From the cell containing the given text, extract its center point as (X, Y) coordinate. 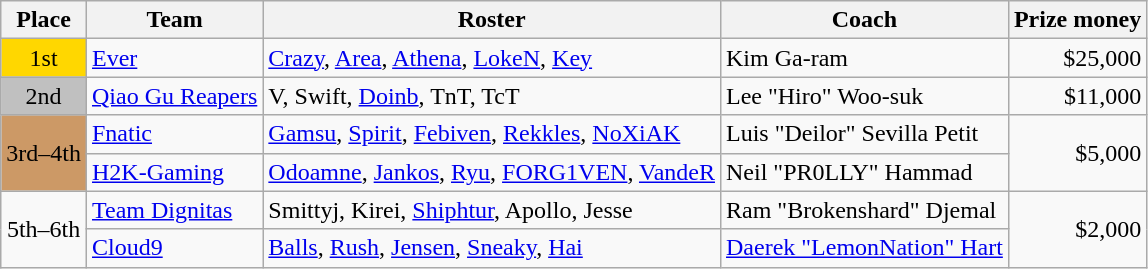
Ever (174, 58)
Odoamne, Jankos, Ryu, FORG1VEN, VandeR (492, 172)
Coach (864, 20)
Place (44, 20)
Balls, Rush, Jensen, Sneaky, Hai (492, 248)
Team Dignitas (174, 210)
Smittyj, Kirei, Shiphtur, Apollo, Jesse (492, 210)
Qiao Gu Reapers (174, 96)
Neil "PR0LLY" Hammad (864, 172)
Lee "Hiro" Woo-suk (864, 96)
Daerek "LemonNation" Hart (864, 248)
$25,000 (1077, 58)
Ram "Brokenshard" Djemal (864, 210)
$5,000 (1077, 153)
2nd (44, 96)
3rd–4th (44, 153)
5th–6th (44, 229)
Cloud9 (174, 248)
Team (174, 20)
$2,000 (1077, 229)
H2K-Gaming (174, 172)
Prize money (1077, 20)
1st (44, 58)
V, Swift, Doinb, TnT, TcT (492, 96)
Kim Ga-ram (864, 58)
Roster (492, 20)
$11,000 (1077, 96)
Luis "Deilor" Sevilla Petit (864, 134)
Gamsu, Spirit, Febiven, Rekkles, NoXiAK (492, 134)
Fnatic (174, 134)
Crazy, Area, Athena, LokeN, Key (492, 58)
